Extract the (x, y) coordinate from the center of the cell holding the provided text.  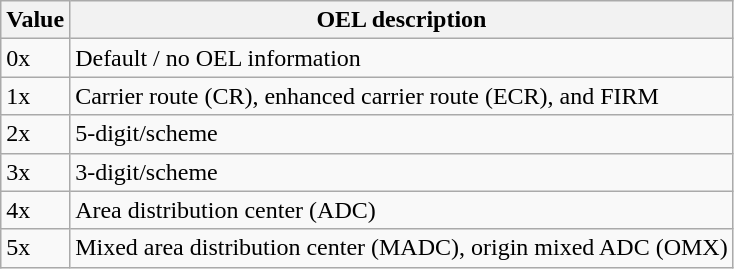
3-digit/scheme (402, 172)
Value (36, 20)
5x (36, 248)
5-digit/scheme (402, 134)
0x (36, 58)
OEL description (402, 20)
Area distribution center (ADC) (402, 210)
Mixed area distribution center (MADC), origin mixed ADC (OMX) (402, 248)
Carrier route (CR), enhanced carrier route (ECR), and FIRM (402, 96)
4x (36, 210)
3x (36, 172)
2x (36, 134)
Default / no OEL information (402, 58)
1x (36, 96)
